Detect which cell encompasses the target text, then output its [X, Y] center coordinate. 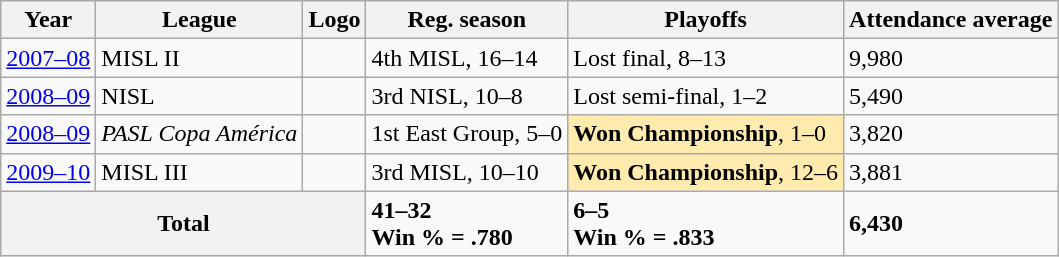
2007–08 [48, 58]
Reg. season [467, 20]
3rd NISL, 10–8 [467, 96]
MISL III [200, 172]
5,490 [951, 96]
4th MISL, 16–14 [467, 58]
PASL Copa América [200, 134]
3,820 [951, 134]
Won Championship, 12–6 [706, 172]
Attendance average [951, 20]
9,980 [951, 58]
Lost final, 8–13 [706, 58]
3,881 [951, 172]
MISL II [200, 58]
Year [48, 20]
41–32Win % = .780 [467, 224]
6,430 [951, 224]
6–5 Win % = .833 [706, 224]
Total [184, 224]
1st East Group, 5–0 [467, 134]
Lost semi-final, 1–2 [706, 96]
3rd MISL, 10–10 [467, 172]
2009–10 [48, 172]
NISL [200, 96]
Playoffs [706, 20]
Logo [334, 20]
Won Championship, 1–0 [706, 134]
League [200, 20]
